Locate the cell with the specified text and output its (X, Y) center coordinate. 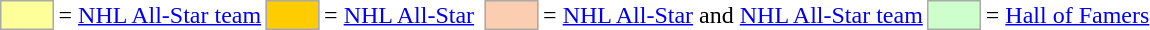
= NHL All-Star (400, 15)
= NHL All-Star team (160, 15)
= NHL All-Star and NHL All-Star team (734, 15)
